Return the (x, y) coordinate for the center point of the cell that contains the specified text.  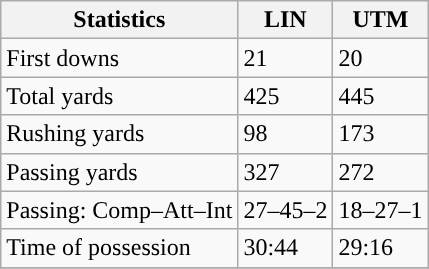
445 (380, 96)
173 (380, 134)
29:16 (380, 248)
327 (286, 172)
30:44 (286, 248)
27–45–2 (286, 210)
272 (380, 172)
Rushing yards (120, 134)
Statistics (120, 20)
425 (286, 96)
Time of possession (120, 248)
First downs (120, 58)
Passing: Comp–Att–Int (120, 210)
UTM (380, 20)
LIN (286, 20)
20 (380, 58)
98 (286, 134)
Total yards (120, 96)
18–27–1 (380, 210)
Passing yards (120, 172)
21 (286, 58)
